Locate the cell with the specified text and output its (X, Y) center coordinate. 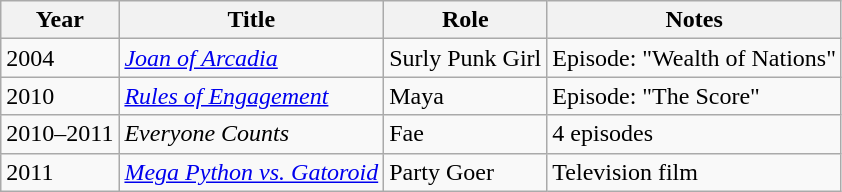
Rules of Engagement (252, 96)
Episode: "Wealth of Nations" (694, 58)
Television film (694, 172)
Fae (466, 134)
Everyone Counts (252, 134)
Year (60, 20)
4 episodes (694, 134)
Maya (466, 96)
2010 (60, 96)
Title (252, 20)
2011 (60, 172)
Role (466, 20)
Party Goer (466, 172)
Surly Punk Girl (466, 58)
Episode: "The Score" (694, 96)
2004 (60, 58)
2010–2011 (60, 134)
Joan of Arcadia (252, 58)
Notes (694, 20)
Mega Python vs. Gatoroid (252, 172)
